Scan for the cell matching the given text and deliver its (x, y) coordinate at center. 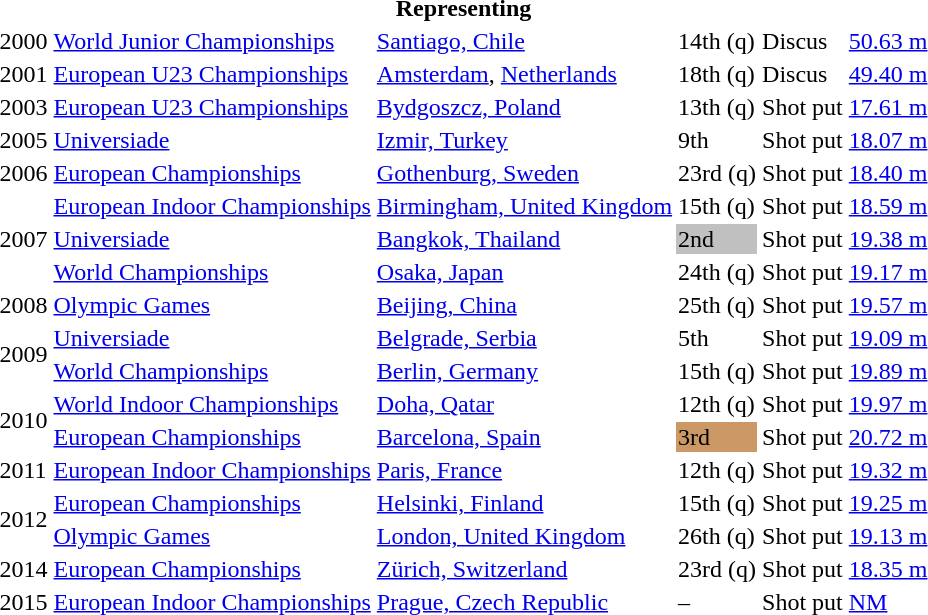
Belgrade, Serbia (524, 338)
5th (718, 338)
Zürich, Switzerland (524, 569)
Bangkok, Thailand (524, 239)
Gothenburg, Sweden (524, 173)
9th (718, 140)
24th (q) (718, 272)
Paris, France (524, 470)
Berlin, Germany (524, 371)
Doha, Qatar (524, 404)
26th (q) (718, 536)
Beijing, China (524, 305)
Izmir, Turkey (524, 140)
Osaka, Japan (524, 272)
14th (q) (718, 41)
Helsinki, Finland (524, 503)
13th (q) (718, 107)
London, United Kingdom (524, 536)
Birmingham, United Kingdom (524, 206)
Barcelona, Spain (524, 437)
25th (q) (718, 305)
Bydgoszcz, Poland (524, 107)
2nd (718, 239)
18th (q) (718, 74)
Santiago, Chile (524, 41)
World Indoor Championships (212, 404)
3rd (718, 437)
World Junior Championships (212, 41)
Amsterdam, Netherlands (524, 74)
